Output the [X, Y] coordinate of the center of the cell containing the given text.  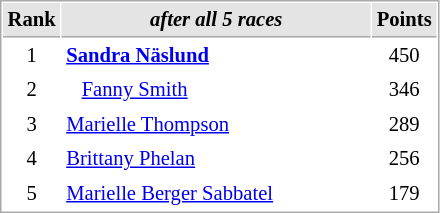
256 [404, 158]
3 [32, 124]
346 [404, 90]
Sandra Näslund [216, 56]
4 [32, 158]
2 [32, 90]
Fanny Smith [216, 90]
1 [32, 56]
450 [404, 56]
Brittany Phelan [216, 158]
5 [32, 194]
after all 5 races [216, 20]
Marielle Berger Sabbatel [216, 194]
Rank [32, 20]
179 [404, 194]
Marielle Thompson [216, 124]
289 [404, 124]
Points [404, 20]
